Return [X, Y] of the center of cell containing provided text 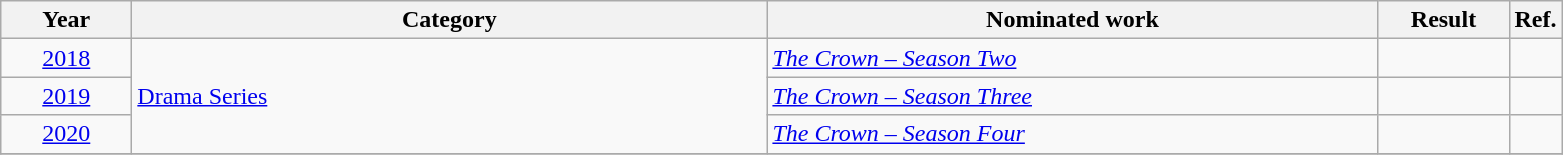
Drama Series [450, 96]
The Crown – Season Two [1072, 58]
Year [66, 20]
Ref. [1536, 20]
The Crown – Season Three [1072, 96]
Nominated work [1072, 20]
Result [1444, 20]
2020 [66, 134]
2019 [66, 96]
The Crown – Season Four [1072, 134]
2018 [66, 58]
Category [450, 20]
